For the text-containing cell, return its midpoint in (x, y) coordinate format. 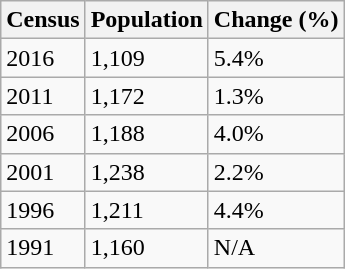
1,172 (146, 96)
Population (146, 20)
2016 (43, 58)
1991 (43, 248)
2001 (43, 172)
5.4% (276, 58)
Census (43, 20)
4.0% (276, 134)
1996 (43, 210)
2011 (43, 96)
1.3% (276, 96)
1,188 (146, 134)
N/A (276, 248)
1,211 (146, 210)
4.4% (276, 210)
1,160 (146, 248)
1,238 (146, 172)
1,109 (146, 58)
2006 (43, 134)
2.2% (276, 172)
Change (%) (276, 20)
